Search for the cell housing the specified text and yield its (x, y) center coordinate. 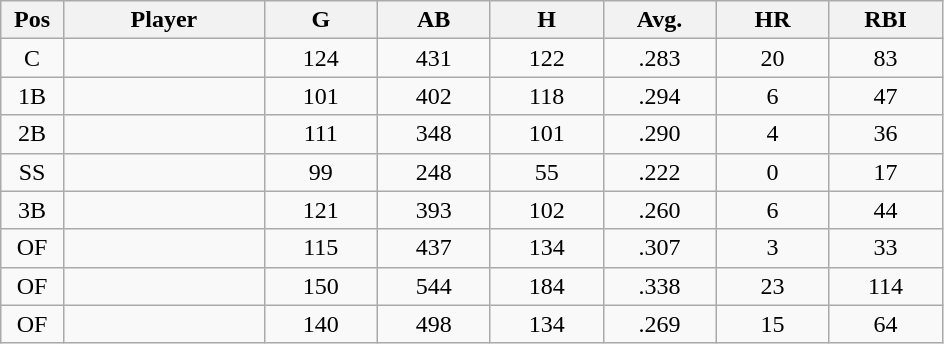
44 (886, 210)
.222 (660, 172)
C (32, 58)
.290 (660, 134)
114 (886, 286)
55 (546, 172)
33 (886, 248)
2B (32, 134)
20 (772, 58)
SS (32, 172)
3B (32, 210)
83 (886, 58)
348 (434, 134)
Avg. (660, 20)
150 (320, 286)
AB (434, 20)
RBI (886, 20)
H (546, 20)
248 (434, 172)
1B (32, 96)
4 (772, 134)
.283 (660, 58)
140 (320, 324)
Player (164, 20)
431 (434, 58)
.307 (660, 248)
.294 (660, 96)
402 (434, 96)
.260 (660, 210)
115 (320, 248)
124 (320, 58)
393 (434, 210)
102 (546, 210)
99 (320, 172)
122 (546, 58)
23 (772, 286)
3 (772, 248)
.338 (660, 286)
Pos (32, 20)
G (320, 20)
544 (434, 286)
17 (886, 172)
47 (886, 96)
.269 (660, 324)
121 (320, 210)
111 (320, 134)
HR (772, 20)
118 (546, 96)
184 (546, 286)
0 (772, 172)
36 (886, 134)
64 (886, 324)
437 (434, 248)
498 (434, 324)
15 (772, 324)
